From the cell containing the given text, extract its center point as [x, y] coordinate. 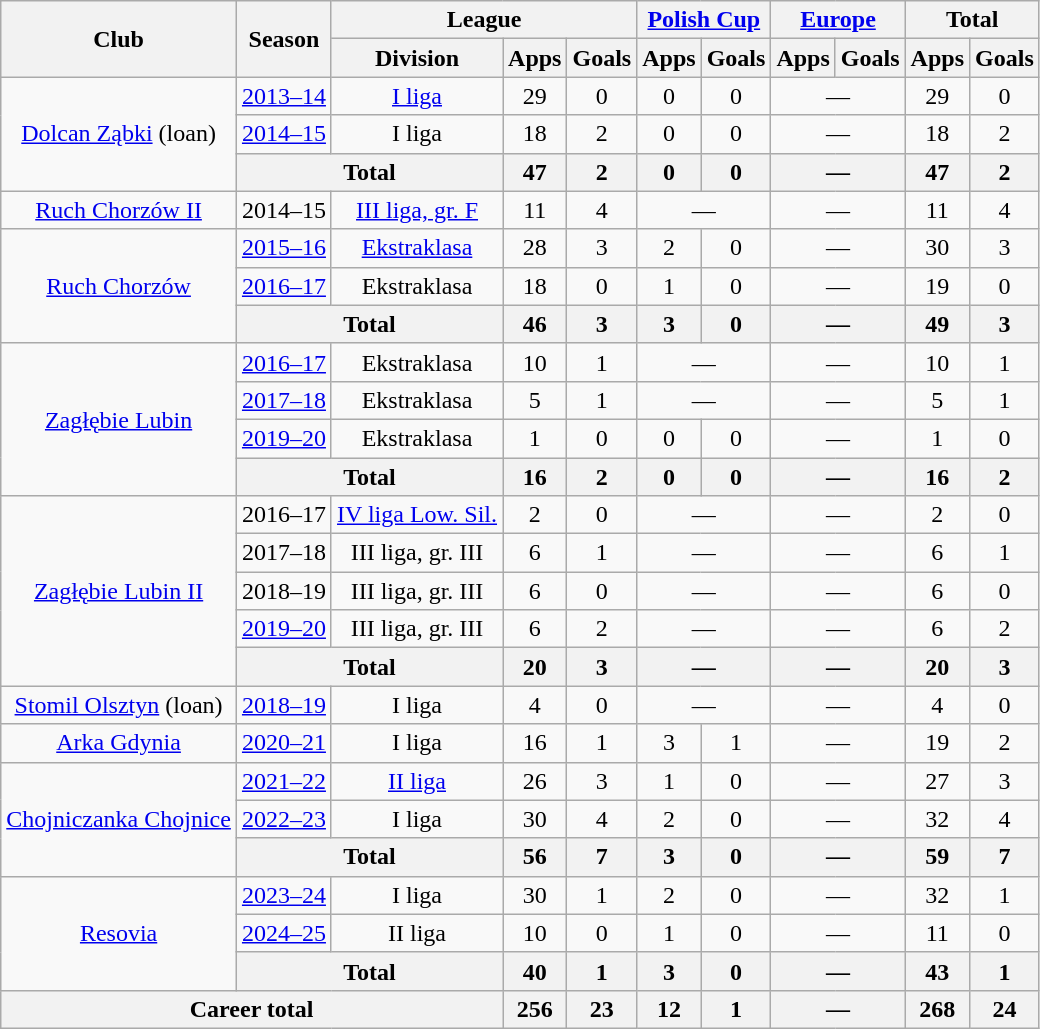
27 [937, 781]
Division [416, 58]
2013–14 [284, 96]
Stomil Olsztyn (loan) [119, 705]
2024–25 [284, 933]
Resovia [119, 933]
28 [535, 248]
League [484, 20]
43 [937, 971]
256 [535, 1009]
46 [535, 324]
IV liga Low. Sil. [416, 515]
12 [669, 1009]
2022–23 [284, 819]
Club [119, 39]
Europe [838, 20]
III liga, gr. F [416, 210]
49 [937, 324]
59 [937, 857]
2021–22 [284, 781]
268 [937, 1009]
Chojniczanka Chojnice [119, 819]
Ruch Chorzów [119, 286]
Zagłębie Lubin II [119, 591]
Polish Cup [704, 20]
Arka Gdynia [119, 743]
Zagłębie Lubin [119, 419]
Ruch Chorzów II [119, 210]
2023–24 [284, 895]
56 [535, 857]
2015–16 [284, 248]
Career total [252, 1009]
Dolcan Ząbki (loan) [119, 134]
24 [1005, 1009]
2020–21 [284, 743]
26 [535, 781]
23 [602, 1009]
40 [535, 971]
Season [284, 39]
